Identify which cell holds the provided text, then report its (x, y) central coordinate. 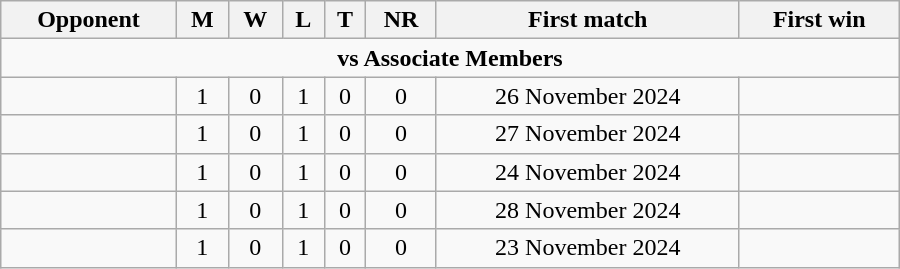
First match (588, 20)
28 November 2024 (588, 210)
NR (402, 20)
L (303, 20)
First win (819, 20)
vs Associate Members (450, 58)
26 November 2024 (588, 96)
T (345, 20)
M (202, 20)
W (255, 20)
23 November 2024 (588, 248)
24 November 2024 (588, 172)
Opponent (88, 20)
27 November 2024 (588, 134)
